Extract the [x, y] coordinate from the center of the cell holding the provided text.  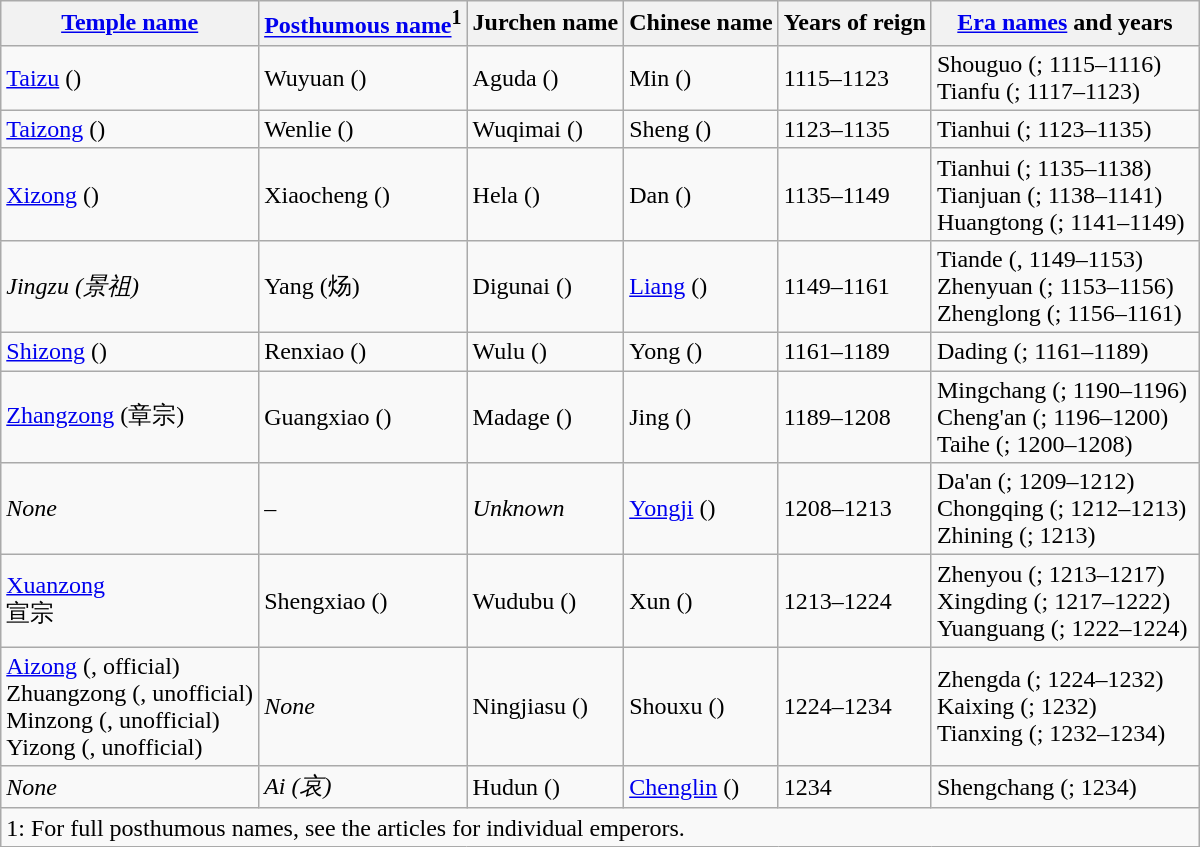
Da'an (; 1209–1212)Chongqing (; 1212–1213)Zhining (; 1213) [1064, 509]
Aguda () [546, 78]
Liang () [701, 286]
Wenlie () [363, 129]
Shengxiao () [363, 601]
Wuyuan () [363, 78]
Shizong () [130, 352]
Wuqimai () [546, 129]
1189–1208 [854, 417]
Yong () [701, 352]
1149–1161 [854, 286]
1234 [854, 788]
Sheng () [701, 129]
Hela () [546, 194]
Dading (; 1161–1189) [1064, 352]
Wudubu () [546, 601]
Zhengda (; 1224–1232)Kaixing (; 1232)Tianxing (; 1232–1234) [1064, 706]
Chenglin () [701, 788]
Tianhui (; 1135–1138)Tianjuan (; 1138–1141)Huangtong (; 1141–1149) [1064, 194]
Unknown [546, 509]
Digunai () [546, 286]
Aizong (, official)Zhuangzong (, unofficial)Minzong (, unofficial)Yizong (, unofficial) [130, 706]
Shengchang (; 1234) [1064, 788]
Yongji () [701, 509]
Taizu () [130, 78]
Xiaocheng () [363, 194]
1208–1213 [854, 509]
Wulu () [546, 352]
1224–1234 [854, 706]
1: For full posthumous names, see the articles for individual emperors. [600, 827]
– [363, 509]
Jurchen name [546, 24]
Jing () [701, 417]
Zhangzong (章宗) [130, 417]
Min () [701, 78]
Xuanzong宣宗 [130, 601]
Dan () [701, 194]
Era names and years [1064, 24]
Madage () [546, 417]
Shouxu () [701, 706]
Ai (哀) [363, 788]
Mingchang (; 1190–1196) Cheng'an (; 1196–1200) Taihe (; 1200–1208) [1064, 417]
1123–1135 [854, 129]
1213–1224 [854, 601]
Ningjiasu () [546, 706]
Xizong () [130, 194]
Posthumous name1 [363, 24]
1115–1123 [854, 78]
Years of reign [854, 24]
Chinese name [701, 24]
Yang (炀) [363, 286]
1161–1189 [854, 352]
1135–1149 [854, 194]
Zhenyou (; 1213–1217)Xingding (; 1217–1222) Yuanguang (; 1222–1224) [1064, 601]
Taizong () [130, 129]
Shouguo (; 1115–1116)Tianfu (; 1117–1123) [1064, 78]
Tianhui (; 1123–1135) [1064, 129]
Tiande (, 1149–1153)Zhenyuan (; 1153–1156)Zhenglong (; 1156–1161) [1064, 286]
Guangxiao () [363, 417]
Hudun () [546, 788]
Jingzu (景祖) [130, 286]
Renxiao () [363, 352]
Xun () [701, 601]
Temple name [130, 24]
